Extract the [x, y] coordinate from the center of the cell holding the provided text.  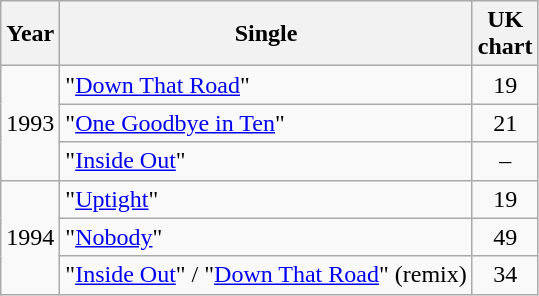
"Inside Out" / "Down That Road" (remix) [266, 275]
"Down That Road" [266, 85]
Year [30, 34]
"One Goodbye in Ten" [266, 123]
34 [505, 275]
Single [266, 34]
1994 [30, 237]
"Uptight" [266, 199]
"Inside Out" [266, 161]
"Nobody" [266, 237]
21 [505, 123]
49 [505, 237]
– [505, 161]
1993 [30, 123]
UKchart [505, 34]
